For the text-containing cell, return its midpoint in (X, Y) coordinate format. 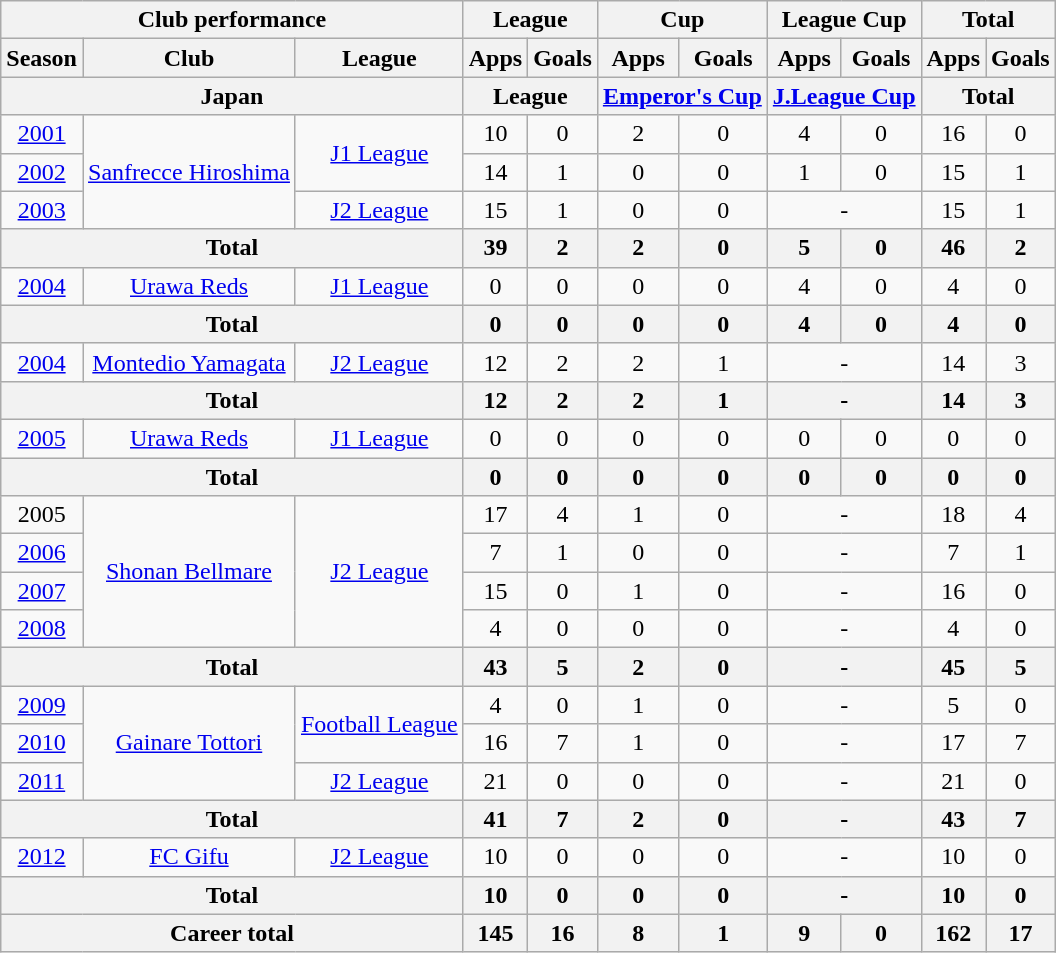
2009 (42, 705)
2001 (42, 134)
2002 (42, 172)
2011 (42, 781)
9 (804, 933)
FC Gifu (188, 857)
2003 (42, 210)
145 (495, 933)
Montedio Yamagata (188, 362)
Sanfrecce Hiroshima (188, 172)
2007 (42, 591)
18 (953, 515)
Japan (232, 96)
Club performance (232, 20)
2006 (42, 553)
Gainare Tottori (188, 743)
41 (495, 819)
2010 (42, 743)
Cup (682, 20)
2012 (42, 857)
Football League (379, 724)
46 (953, 248)
45 (953, 667)
2008 (42, 629)
League Cup (844, 20)
Emperor's Cup (682, 96)
J.League Cup (844, 96)
Season (42, 58)
39 (495, 248)
Career total (232, 933)
8 (638, 933)
Shonan Bellmare (188, 572)
Club (188, 58)
162 (953, 933)
